Scan for the cell matching the given text and deliver its [x, y] coordinate at center. 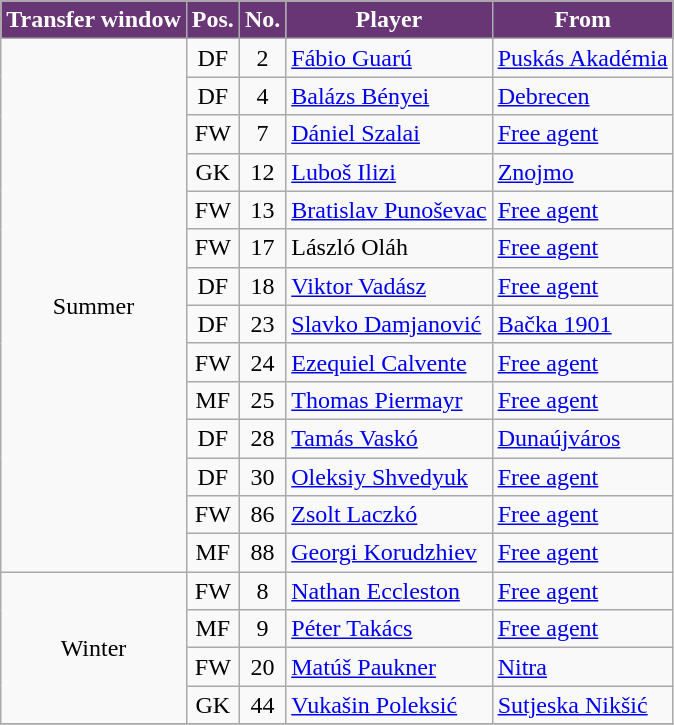
18 [262, 286]
Vukašin Poleksić [389, 705]
Thomas Piermayr [389, 400]
25 [262, 400]
Player [389, 20]
Nitra [582, 667]
Puskás Akadémia [582, 58]
4 [262, 96]
Slavko Damjanović [389, 324]
Tamás Vaskó [389, 438]
Fábio Guarú [389, 58]
23 [262, 324]
Balázs Bényei [389, 96]
Péter Takács [389, 629]
Bačka 1901 [582, 324]
17 [262, 248]
20 [262, 667]
88 [262, 553]
28 [262, 438]
2 [262, 58]
24 [262, 362]
86 [262, 515]
Georgi Korudzhiev [389, 553]
Debrecen [582, 96]
Summer [94, 306]
Oleksiy Shvedyuk [389, 477]
Bratislav Punoševac [389, 210]
Luboš Ilizi [389, 172]
Znojmo [582, 172]
Dániel Szalai [389, 134]
László Oláh [389, 248]
Zsolt Laczkó [389, 515]
Nathan Eccleston [389, 591]
Winter [94, 648]
Pos. [212, 20]
From [582, 20]
44 [262, 705]
30 [262, 477]
9 [262, 629]
No. [262, 20]
Ezequiel Calvente [389, 362]
13 [262, 210]
12 [262, 172]
Dunaújváros [582, 438]
Transfer window [94, 20]
Matúš Paukner [389, 667]
8 [262, 591]
Sutjeska Nikšić [582, 705]
7 [262, 134]
Viktor Vadász [389, 286]
